Provide the (X, Y) coordinate of the cell's center where the given text is located.  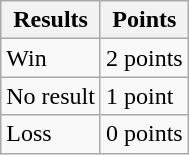
Win (51, 58)
1 point (144, 96)
Results (51, 20)
Loss (51, 134)
2 points (144, 58)
Points (144, 20)
No result (51, 96)
0 points (144, 134)
